Detect which cell encompasses the target text, then output its (X, Y) center coordinate. 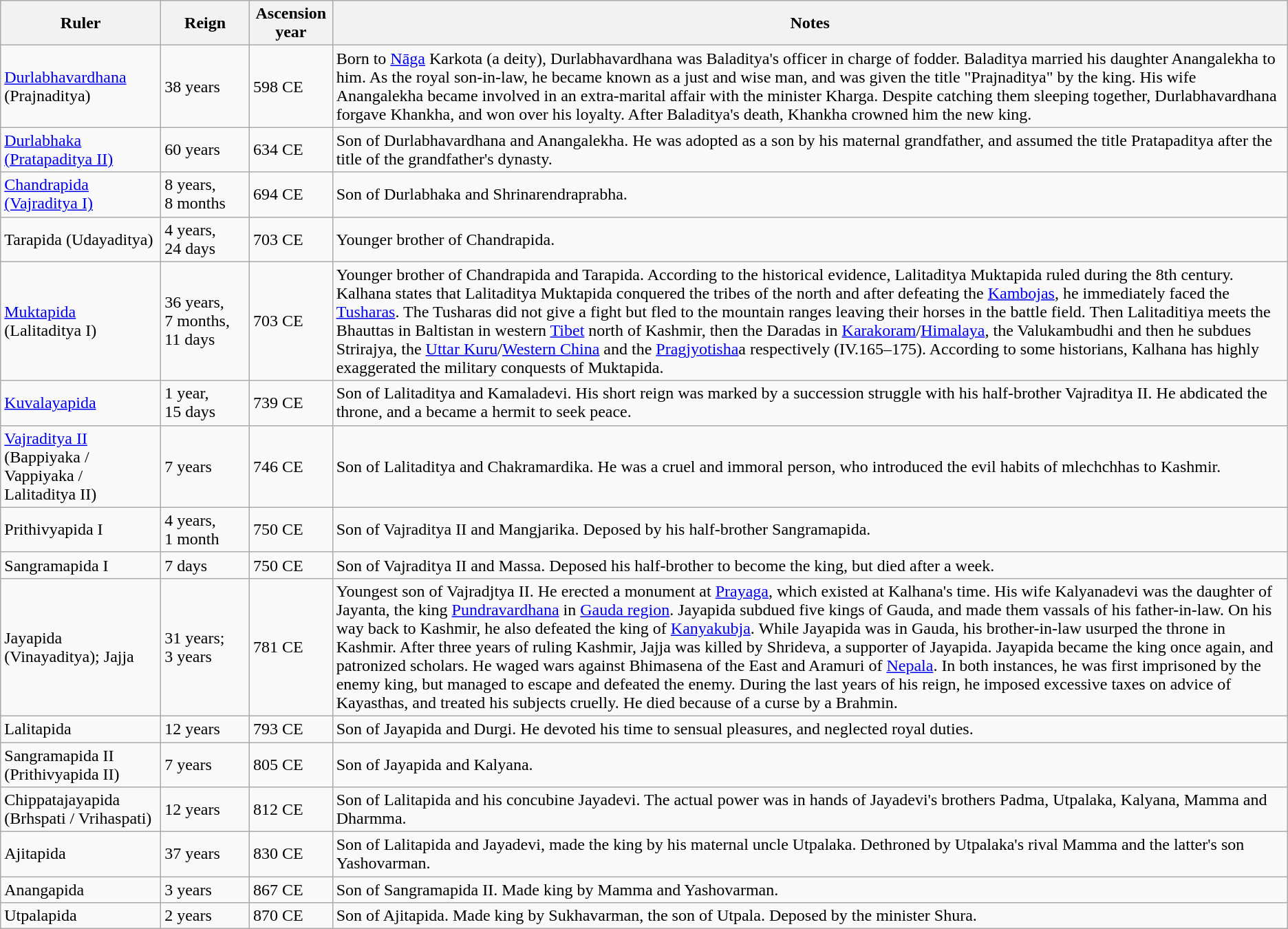
Son of Jayapida and Kalyana. (810, 764)
746 CE (290, 467)
4 years, 24 days (205, 239)
Reign (205, 23)
Son of Lalitaditya and Chakramardika. He was a cruel and immoral person, who introduced the evil habits of mlechchhas to Kashmir. (810, 467)
Kuvalayapida (81, 403)
812 CE (290, 809)
Younger brother of Chandrapida. (810, 239)
Muktapida (Lalitaditya I) (81, 321)
38 years (205, 87)
Tarapida (Udayaditya) (81, 239)
Ascension year (290, 23)
Jayapida (Vinayaditya); Jajja (81, 647)
Son of Ajitapida. Made king by Sukhavarman, the son of Utpala. Deposed by the minister Shura. (810, 916)
Notes (810, 23)
867 CE (290, 890)
Vajraditya II (Bappiyaka / Vappiyaka / Lalitaditya II) (81, 467)
Son of Vajraditya II and Massa. Deposed his half-brother to become the king, but died after a week. (810, 565)
Sangramapida II (Prithivyapida II) (81, 764)
Son of Vajraditya II and Mangjarika. Deposed by his half-brother Sangramapida. (810, 530)
805 CE (290, 764)
31 years; 3 years (205, 647)
781 CE (290, 647)
Chippatajayapida (Brhspati / Vrihaspati) (81, 809)
37 years (205, 855)
2 years (205, 916)
634 CE (290, 150)
598 CE (290, 87)
Ajitapida (81, 855)
Son of Durlabhaka and Shrinarendraprabha. (810, 194)
60 years (205, 150)
4 years, 1 month (205, 530)
739 CE (290, 403)
Utpalapida (81, 916)
Anangapida (81, 890)
Son of Lalitapida and Jayadevi, made the king by his maternal uncle Utpalaka. Dethroned by Utpalaka's rival Mamma and the latter's son Yashovarman. (810, 855)
Sangramapida I (81, 565)
7 days (205, 565)
8 years, 8 months (205, 194)
Durlabhavardhana (Prajnaditya) (81, 87)
3 years (205, 890)
793 CE (290, 729)
694 CE (290, 194)
Son of Lalitapida and his concubine Jayadevi. The actual power was in hands of Jayadevi's brothers Padma, Utpalaka, Kalyana, Mamma and Dharmma. (810, 809)
36 years, 7 months, 11 days (205, 321)
Prithivyapida I (81, 530)
830 CE (290, 855)
Son of Sangramapida II. Made king by Mamma and Yashovarman. (810, 890)
Chandrapida (Vajraditya I) (81, 194)
Ruler (81, 23)
870 CE (290, 916)
1 year, 15 days (205, 403)
Lalitapida (81, 729)
Durlabhaka (Pratapaditya II) (81, 150)
Son of Jayapida and Durgi. He devoted his time to sensual pleasures, and neglected royal duties. (810, 729)
